Search for the cell housing the specified text and yield its [X, Y] center coordinate. 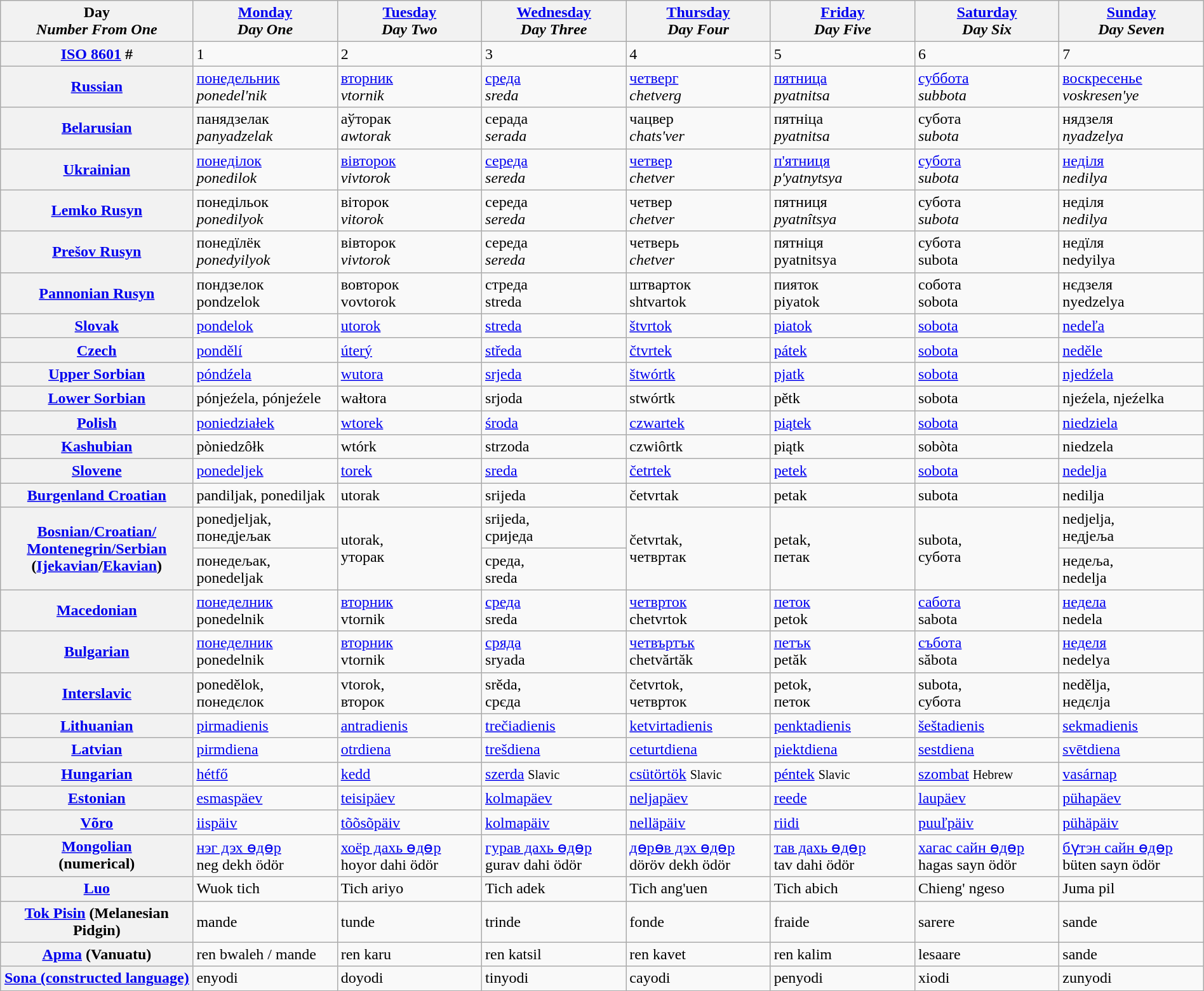
středa [554, 350]
torek [409, 471]
серада serada [554, 128]
воскресенье voskresen'ye [1132, 86]
TuesdayDay Two [409, 22]
šeštadienis [987, 726]
стрeдa streda [554, 293]
панядзелак panyadzelak [265, 128]
riidi [842, 822]
penyodi [842, 978]
Luo [97, 889]
хагас сайн өдөр hagas sayn ödör [987, 856]
póndźela [265, 374]
понедељак, ponedeljak [265, 569]
FridayDay Five [842, 22]
ceturtdiena [699, 750]
Lithuanian [97, 726]
7 [1132, 54]
пияток piyatok [842, 293]
Bulgarian [97, 651]
petak [842, 495]
SundayDay Seven [1132, 22]
суббота subbota [987, 86]
péntek Slavic [842, 774]
сряда sryada [554, 651]
ren bwaleh / mande [265, 954]
5 [842, 54]
среда, sreda [554, 569]
szerda Slavic [554, 774]
petek [842, 471]
Upper Sorbian [97, 374]
пятница pyatnitsa [842, 86]
stwórtk [699, 398]
ren kavet [699, 954]
ren katsil [554, 954]
wtórk [409, 447]
гурав дахь өдөр gurav dahi ödör [554, 856]
петък petăk [842, 651]
pondelok [265, 326]
csütörtök Slavic [699, 774]
пятниця pyatnîtsya [842, 211]
pirmadienis [265, 726]
Võro [97, 822]
teisipäev [409, 798]
pandiljak, ponediljak [265, 495]
Mongolian (numerical) [97, 856]
pátek [842, 350]
четверг chetverg [699, 86]
Czech [97, 350]
puuľpäiv [987, 822]
utorak [409, 495]
pòniedzôłk [265, 447]
wtorek [409, 422]
п'ятниця p'yatnytsya [842, 169]
пятніця pyatnitsya [842, 251]
čtvrtek [699, 350]
ThursdayDay Four [699, 22]
xiodi [987, 978]
Ukrainian [97, 169]
kolmapäiv [554, 822]
сабота sabota [987, 611]
sreda [554, 471]
fonde [699, 922]
srijeda [554, 495]
neljapäev [699, 798]
czwiôrtk [699, 447]
хоёр дахь өдөр hoyor dahi ödör [409, 856]
niedziela [1132, 422]
svētdiena [1132, 750]
ketvirtadienis [699, 726]
srjoda [554, 398]
piątk [842, 447]
piątek [842, 422]
utorok [409, 326]
ponedeljek [265, 471]
antradienis [409, 726]
penktadienis [842, 726]
понедільок ponedilyok [265, 211]
Interslavic [97, 693]
Macedonian [97, 611]
понедельник ponedel'nik [265, 86]
piatok [842, 326]
trečiadienis [554, 726]
нєдзеля nyedzelya [1132, 293]
fraide [842, 922]
sobòta [987, 447]
сoбoтa sobota [987, 293]
četvrtak, четвртак [699, 549]
trešdiena [554, 750]
WednesdayDay Three [554, 22]
četrtek [699, 471]
nedjelja, недјеља [1132, 528]
pětk [842, 398]
аўторак awtorak [409, 128]
nedilja [1132, 495]
Estonian [97, 798]
enyodi [265, 978]
mande [265, 922]
Burgenland Croatian [97, 495]
бүтэн сайн өдөр büten sayn ödör [1132, 856]
njeźela, njeźelka [1132, 398]
недiля nedilya [1132, 169]
lesaare [987, 954]
чацвер chats'ver [699, 128]
srijeda, сриједа [554, 528]
недїля nedyilya [1132, 251]
вівторок vivtorok [409, 251]
pühapäev [1132, 798]
Lower Sorbian [97, 398]
Russian [97, 86]
vasárnap [1132, 774]
вовторок vovtorok [409, 293]
kedd [409, 774]
četvrtak [699, 495]
nedělja, недєлја [1132, 693]
neděle [1132, 350]
úterý [409, 350]
Polish [97, 422]
czwartek [699, 422]
iispäiv [265, 822]
tunde [409, 922]
kolmapäev [554, 798]
szombat Hebrew [987, 774]
тав дахь өдөр tav dahi ödör [842, 856]
poniedziałek [265, 422]
cayodi [699, 978]
1 [265, 54]
штвaртoк shtvartok [699, 293]
pühäpäiv [1132, 822]
petak, петак [842, 549]
streda [554, 326]
štwórtk [699, 374]
subota [987, 495]
pónjeźela, pónjeźele [265, 398]
strzoda [554, 447]
nedelja [1132, 471]
Tich ariyo [409, 889]
MondayDay One [265, 22]
Lemko Rusyn [97, 211]
ren karu [409, 954]
віторок vitorok [409, 211]
esmaspäev [265, 798]
Kashubian [97, 447]
njedźela [1132, 374]
нэг дэх өдөр neg dekh ödör [265, 856]
sarere [987, 922]
Tok Pisin (Melanesian Pidgin) [97, 922]
понедiлок ponedilok [265, 169]
tinyodi [554, 978]
3 [554, 54]
Prešov Rusyn [97, 251]
ponedjeljak, понедјељак [265, 528]
четврток chetvrtok [699, 611]
недела nedela [1132, 611]
пятніца pyatnitsa [842, 128]
pirmdiena [265, 750]
ISO 8601 # [97, 54]
laupäev [987, 798]
недеља, nedelja [1132, 569]
Tich ang'uen [699, 889]
дөрөв дэх өдөр döröv dekh ödör [699, 856]
пондзелок pondzelok [265, 293]
pondělí [265, 350]
2 [409, 54]
hétfő [265, 774]
Bosnian/Croatian/Montenegrin/Serbian (Ijekavian/Ekavian) [97, 549]
utorak, уторак [409, 549]
środa [554, 422]
niedzela [1132, 447]
reede [842, 798]
Chieng' ngeso [987, 889]
неділя nedilya [1132, 211]
wałtora [409, 398]
неделя nedelya [1132, 651]
Tich adek [554, 889]
vtorok, второк [409, 693]
zunyodi [1132, 978]
ren kalim [842, 954]
Apma (Vanuatu) [97, 954]
Latvian [97, 750]
SaturdayDay Six [987, 22]
srěda, срєда [554, 693]
петок petok [842, 611]
srjeda [554, 374]
четверь chetver [699, 251]
Tich abich [842, 889]
tõõsõpäiv [409, 822]
nedeľa [1132, 326]
Hungarian [97, 774]
Juma pil [1132, 889]
четвъртък chetvărtăk [699, 651]
4 [699, 54]
вiвторок vivtorok [409, 169]
doyodi [409, 978]
otrdiena [409, 750]
sestdiena [987, 750]
Wuok tich [265, 889]
понедїлёк ponedyilyok [265, 251]
събота săbota [987, 651]
štvrtok [699, 326]
Pannonian Rusyn [97, 293]
sekmadienis [1132, 726]
Slovene [97, 471]
DayNumber From One [97, 22]
petok, петок [842, 693]
trinde [554, 922]
нядзеля nyadzelya [1132, 128]
Belarusian [97, 128]
pjatk [842, 374]
6 [987, 54]
nelläpäiv [699, 822]
wutora [409, 374]
ponedělok, понедєлок [265, 693]
Sona (constructed language) [97, 978]
Slovak [97, 326]
četvrtok, четврток [699, 693]
piektdiena [842, 750]
